Return the [X, Y] coordinate for the center point of the cell that contains the specified text.  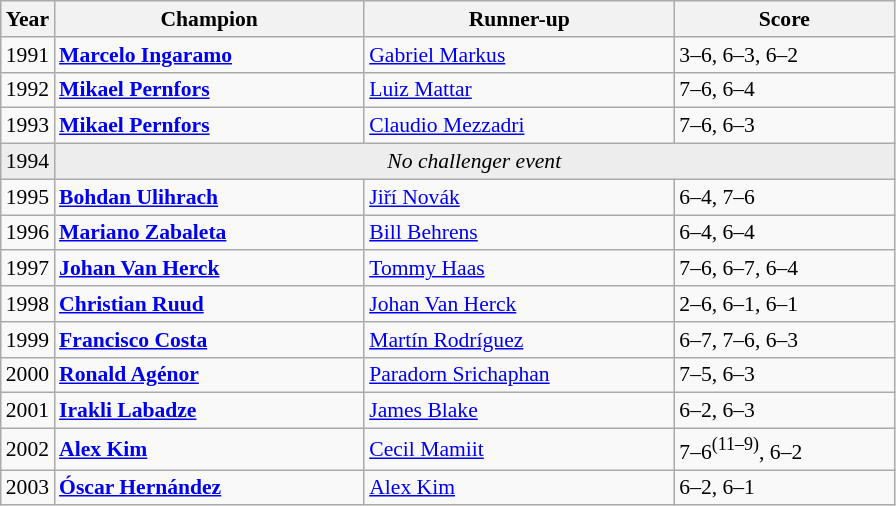
2003 [28, 488]
1994 [28, 162]
6–2, 6–1 [784, 488]
Irakli Labadze [209, 411]
3–6, 6–3, 6–2 [784, 55]
1996 [28, 233]
6–4, 7–6 [784, 197]
Year [28, 19]
Luiz Mattar [519, 90]
1995 [28, 197]
2000 [28, 375]
James Blake [519, 411]
Runner-up [519, 19]
1997 [28, 269]
Christian Ruud [209, 304]
6–2, 6–3 [784, 411]
7–6, 6–7, 6–4 [784, 269]
No challenger event [474, 162]
7–6, 6–4 [784, 90]
Cecil Mamiit [519, 450]
Ronald Agénor [209, 375]
Bohdan Ulihrach [209, 197]
Tommy Haas [519, 269]
6–4, 6–4 [784, 233]
1999 [28, 340]
1998 [28, 304]
2–6, 6–1, 6–1 [784, 304]
1991 [28, 55]
Jiří Novák [519, 197]
6–7, 7–6, 6–3 [784, 340]
Óscar Hernández [209, 488]
Champion [209, 19]
1992 [28, 90]
Marcelo Ingaramo [209, 55]
Paradorn Srichaphan [519, 375]
7–6, 6–3 [784, 126]
Martín Rodríguez [519, 340]
Claudio Mezzadri [519, 126]
Mariano Zabaleta [209, 233]
Bill Behrens [519, 233]
Francisco Costa [209, 340]
7–6(11–9), 6–2 [784, 450]
Score [784, 19]
2002 [28, 450]
1993 [28, 126]
2001 [28, 411]
Gabriel Markus [519, 55]
7–5, 6–3 [784, 375]
